Extract the (X, Y) coordinate from the center of the cell holding the provided text.  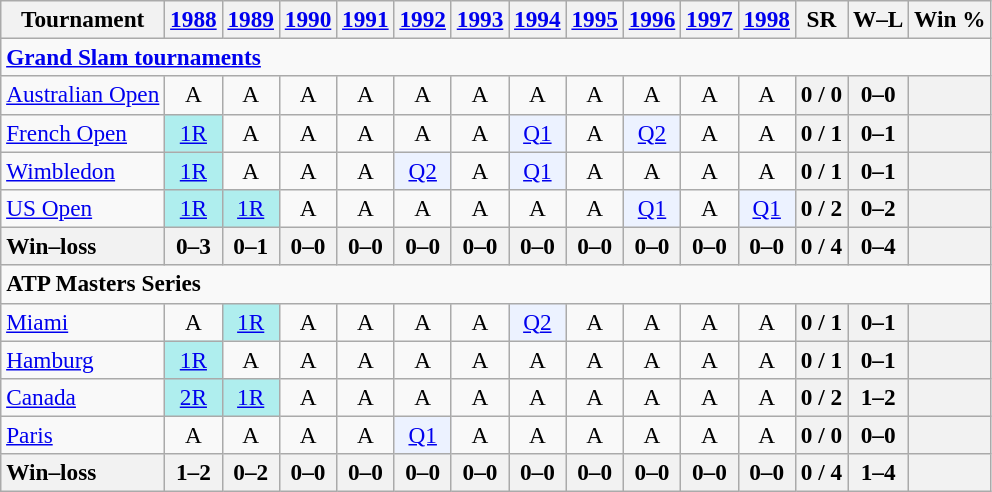
Grand Slam tournaments (496, 57)
US Open (83, 208)
Paris (83, 435)
1995 (594, 19)
1988 (194, 19)
1–4 (878, 473)
Miami (83, 322)
French Open (83, 133)
2R (194, 397)
0–3 (194, 246)
Australian Open (83, 95)
1994 (538, 19)
Hamburg (83, 359)
W–L (878, 19)
1993 (480, 19)
Wimbledon (83, 170)
Canada (83, 397)
1989 (250, 19)
1992 (422, 19)
1998 (766, 19)
1990 (308, 19)
1996 (652, 19)
Win % (950, 19)
Tournament (83, 19)
1997 (710, 19)
1991 (366, 19)
0–4 (878, 246)
SR (821, 19)
ATP Masters Series (496, 284)
